Scan for the cell matching the given text and deliver its (X, Y) coordinate at center. 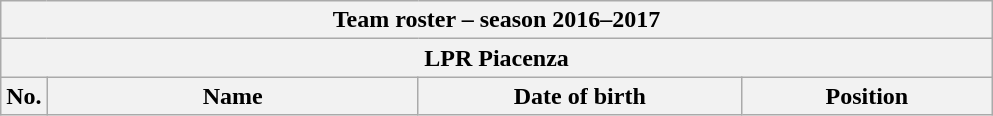
Date of birth (580, 96)
LPR Piacenza (497, 58)
Position (866, 96)
Name (232, 96)
No. (24, 96)
Team roster – season 2016–2017 (497, 20)
